For the text-containing cell, return its midpoint in [x, y] coordinate format. 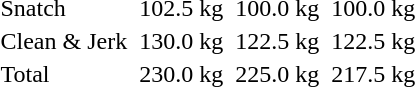
130.0 kg [182, 41]
122.5 kg [278, 41]
